Return (x, y) of the center of cell containing provided text 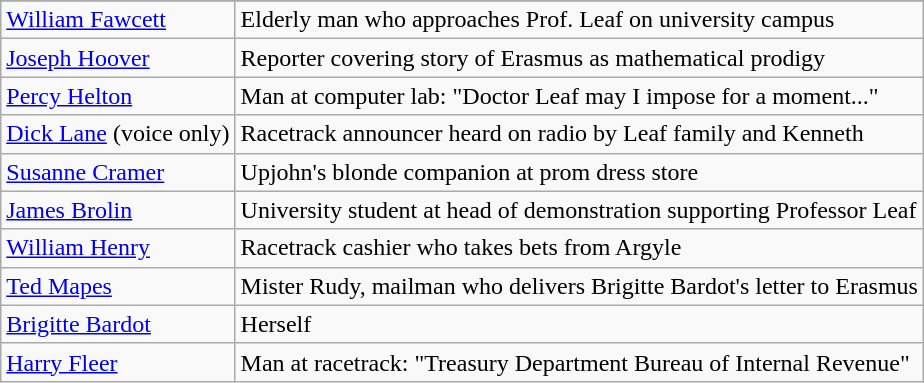
Joseph Hoover (118, 58)
Racetrack cashier who takes bets from Argyle (579, 248)
University student at head of demonstration supporting Professor Leaf (579, 210)
Man at computer lab: "Doctor Leaf may I impose for a moment..." (579, 96)
Percy Helton (118, 96)
Mister Rudy, mailman who delivers Brigitte Bardot's letter to Erasmus (579, 286)
Racetrack announcer heard on radio by Leaf family and Kenneth (579, 134)
James Brolin (118, 210)
Harry Fleer (118, 362)
Brigitte Bardot (118, 324)
Susanne Cramer (118, 172)
Dick Lane (voice only) (118, 134)
Elderly man who approaches Prof. Leaf on university campus (579, 20)
Reporter covering story of Erasmus as mathematical prodigy (579, 58)
Ted Mapes (118, 286)
Upjohn's blonde companion at prom dress store (579, 172)
William Henry (118, 248)
Man at racetrack: "Treasury Department Bureau of Internal Revenue" (579, 362)
Herself (579, 324)
William Fawcett (118, 20)
